Extract the [X, Y] coordinate from the center of the cell holding the provided text.  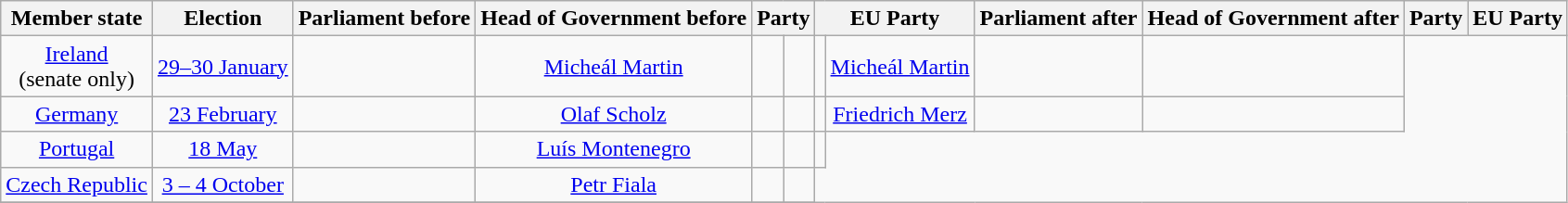
Parliament after [1059, 19]
29–30 January [223, 67]
Luís Montenegro [614, 149]
Petr Fiala [614, 184]
Election [223, 19]
Portugal [77, 149]
23 February [223, 114]
Ireland(senate only) [77, 67]
Parliament before [384, 19]
Olaf Scholz [614, 114]
Head of Government after [1273, 19]
Member state [77, 19]
Germany [77, 114]
Friedrich Merz [899, 114]
Czech Republic [77, 184]
3 – 4 October [223, 184]
Head of Government before [614, 19]
18 May [223, 149]
